For the text-containing cell, return its midpoint in (x, y) coordinate format. 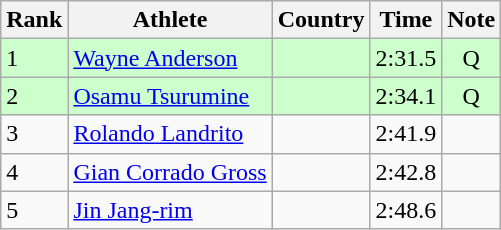
1 (34, 58)
2 (34, 96)
Country (321, 20)
Rank (34, 20)
5 (34, 210)
4 (34, 172)
Athlete (170, 20)
Time (406, 20)
Gian Corrado Gross (170, 172)
3 (34, 134)
2:41.9 (406, 134)
Note (472, 20)
2:48.6 (406, 210)
Wayne Anderson (170, 58)
2:42.8 (406, 172)
2:31.5 (406, 58)
Jin Jang-rim (170, 210)
Osamu Tsurumine (170, 96)
2:34.1 (406, 96)
Rolando Landrito (170, 134)
